Search for the cell housing the specified text and yield its [X, Y] center coordinate. 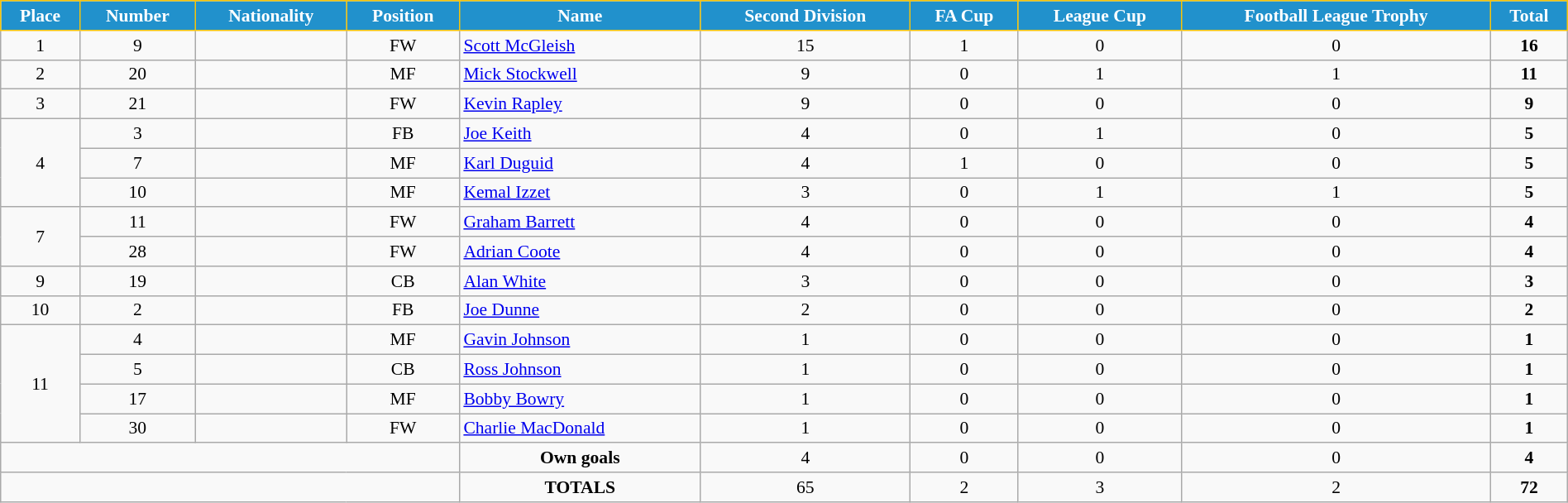
Name [580, 16]
Charlie MacDonald [580, 429]
Football League Trophy [1336, 16]
Place [41, 16]
Kemal Izzet [580, 193]
Adrian Coote [580, 251]
TOTALS [580, 487]
17 [137, 399]
20 [137, 74]
Joe Dunne [580, 310]
Nationality [271, 16]
65 [806, 487]
Position [403, 16]
Own goals [580, 458]
15 [806, 46]
28 [137, 251]
Bobby Bowry [580, 399]
Kevin Rapley [580, 104]
19 [137, 281]
72 [1530, 487]
21 [137, 104]
Joe Keith [580, 134]
Gavin Johnson [580, 340]
Karl Duguid [580, 163]
League Cup [1100, 16]
16 [1530, 46]
Graham Barrett [580, 223]
Scott McGleish [580, 46]
Alan White [580, 281]
FA Cup [964, 16]
Mick Stockwell [580, 74]
Number [137, 16]
Total [1530, 16]
30 [137, 429]
Ross Johnson [580, 370]
Second Division [806, 16]
